Extract the (X, Y) coordinate from the center of the cell holding the provided text.  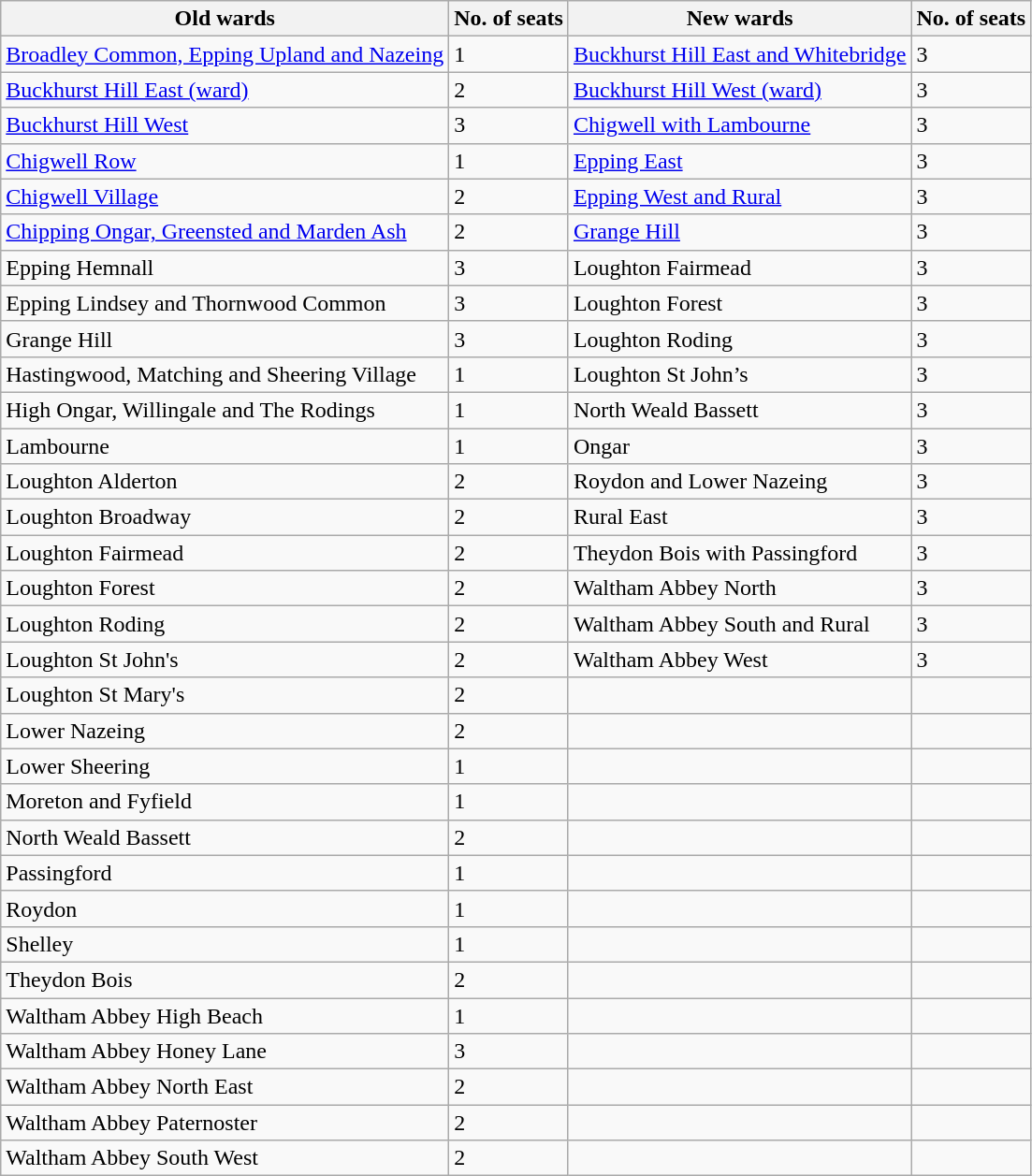
Epping Hemnall (225, 268)
Theydon Bois (225, 980)
Broadley Common, Epping Upland and Nazeing (225, 54)
Waltham Abbey South West (225, 1158)
Lambourne (225, 446)
Theydon Bois with Passingford (739, 553)
Chipping Ongar, Greensted and Marden Ash (225, 232)
Epping East (739, 161)
Roydon and Lower Nazeing (739, 482)
Passingford (225, 873)
Epping West and Rural (739, 196)
Moreton and Fyfield (225, 802)
Ongar (739, 446)
High Ongar, Willingale and The Rodings (225, 410)
Loughton St Mary's (225, 695)
Waltham Abbey North East (225, 1087)
Lower Nazeing (225, 731)
Waltham Abbey Honey Lane (225, 1052)
Waltham Abbey Paternoster (225, 1123)
Hastingwood, Matching and Sheering Village (225, 374)
Loughton Broadway (225, 517)
Waltham Abbey High Beach (225, 1015)
Loughton St John's (225, 660)
Epping Lindsey and Thornwood Common (225, 303)
Rural East (739, 517)
Buckhurst Hill East and Whitebridge (739, 54)
Chigwell Row (225, 161)
Buckhurst Hill East (ward) (225, 90)
Chigwell with Lambourne (739, 125)
Chigwell Village (225, 196)
Waltham Abbey North (739, 588)
Shelley (225, 944)
Roydon (225, 908)
Buckhurst Hill West (225, 125)
Loughton Alderton (225, 482)
New wards (739, 19)
Old wards (225, 19)
Waltham Abbey South and Rural (739, 624)
Lower Sheering (225, 766)
Loughton St John’s (739, 374)
Buckhurst Hill West (ward) (739, 90)
Waltham Abbey West (739, 660)
